Detect which cell encompasses the target text, then output its [x, y] center coordinate. 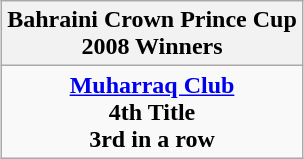
Bahraini Crown Prince Cup 2008 Winners [152, 34]
Muharraq Club4th Title 3rd in a row [152, 112]
